Identify which cell holds the provided text, then report its (x, y) central coordinate. 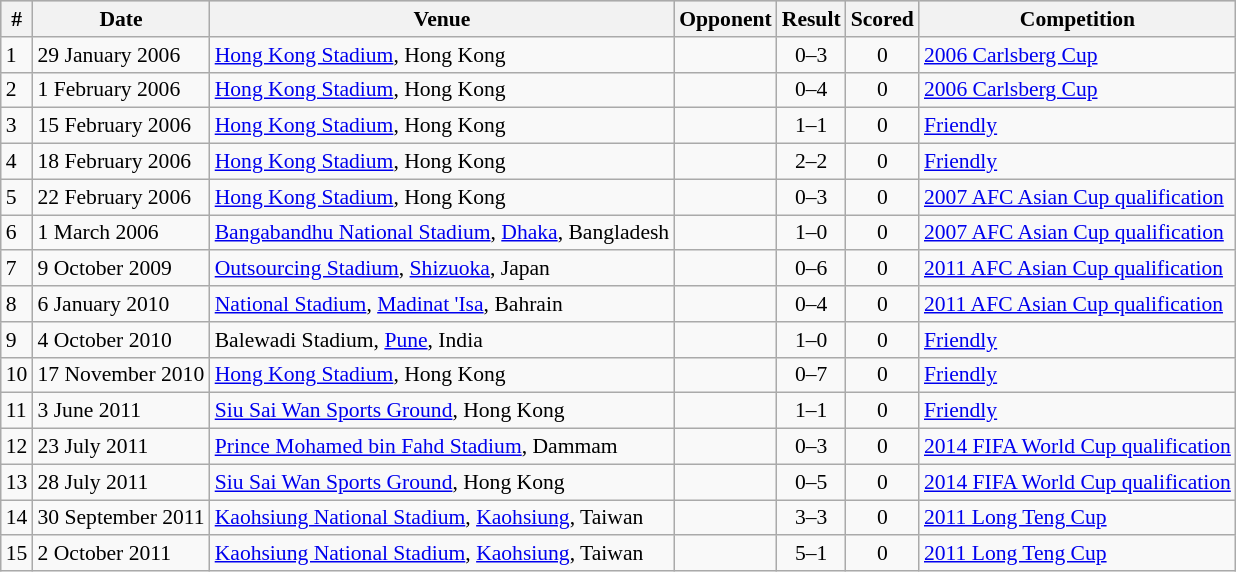
13 (17, 482)
2 (17, 90)
0–7 (812, 375)
8 (17, 304)
17 November 2010 (120, 375)
# (17, 19)
22 February 2006 (120, 197)
Bangabandhu National Stadium, Dhaka, Bangladesh (442, 233)
Competition (1078, 19)
Prince Mohamed bin Fahd Stadium, Dammam (442, 447)
1 March 2006 (120, 233)
National Stadium, Madinat 'Isa, Bahrain (442, 304)
23 July 2011 (120, 447)
6 (17, 233)
Result (812, 19)
7 (17, 269)
5–1 (812, 554)
4 (17, 162)
4 October 2010 (120, 340)
10 (17, 375)
Date (120, 19)
3 (17, 126)
0–5 (812, 482)
Venue (442, 19)
29 January 2006 (120, 55)
Outsourcing Stadium, Shizuoka, Japan (442, 269)
9 October 2009 (120, 269)
2–2 (812, 162)
1 (17, 55)
18 February 2006 (120, 162)
2 October 2011 (120, 554)
15 (17, 554)
3–3 (812, 518)
0–6 (812, 269)
12 (17, 447)
28 July 2011 (120, 482)
9 (17, 340)
30 September 2011 (120, 518)
11 (17, 411)
Scored (882, 19)
Opponent (726, 19)
14 (17, 518)
1 February 2006 (120, 90)
Balewadi Stadium, Pune, India (442, 340)
3 June 2011 (120, 411)
5 (17, 197)
6 January 2010 (120, 304)
15 February 2006 (120, 126)
